From the cell containing the given text, extract its center point as (x, y) coordinate. 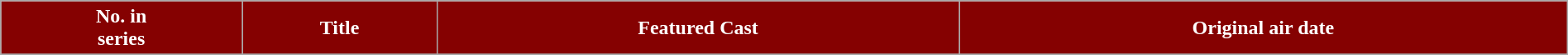
Featured Cast (698, 28)
Title (339, 28)
Original air date (1264, 28)
No. inseries (122, 28)
